Output the [x, y] coordinate of the center of the cell containing the given text.  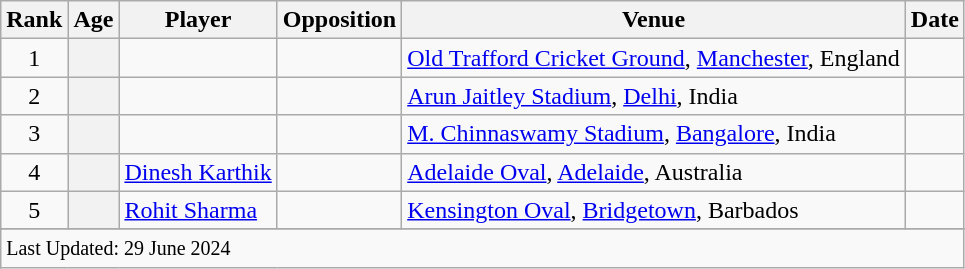
Old Trafford Cricket Ground, Manchester, England [654, 58]
2 [34, 96]
4 [34, 172]
Opposition [339, 20]
Player [198, 20]
M. Chinnaswamy Stadium, Bangalore, India [654, 134]
Rohit Sharma [198, 210]
3 [34, 134]
Date [934, 20]
Kensington Oval, Bridgetown, Barbados [654, 210]
Dinesh Karthik [198, 172]
Venue [654, 20]
Last Updated: 29 June 2024 [483, 248]
Rank [34, 20]
1 [34, 58]
Age [94, 20]
Arun Jaitley Stadium, Delhi, India [654, 96]
5 [34, 210]
Adelaide Oval, Adelaide, Australia [654, 172]
